Locate the cell with the specified text and output its (x, y) center coordinate. 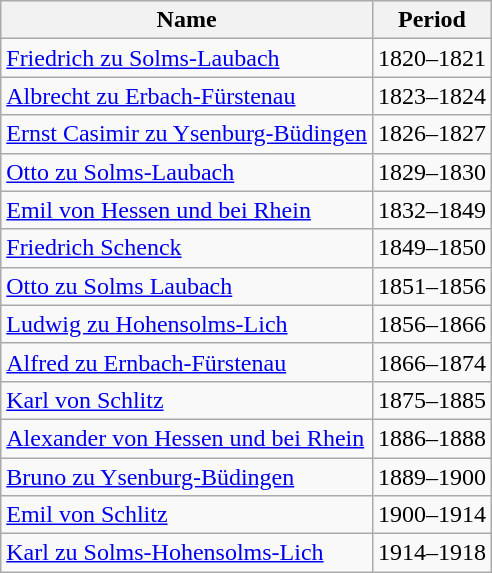
1866–1874 (432, 362)
1914–1918 (432, 553)
1856–1866 (432, 324)
Ernst Casimir zu Ysenburg-Büdingen (187, 134)
Ludwig zu Hohensolms-Lich (187, 324)
Alfred zu Ernbach-Fürstenau (187, 362)
Friedrich zu Solms-Laubach (187, 58)
Otto zu Solms-Laubach (187, 172)
1851–1856 (432, 286)
1849–1850 (432, 248)
1823–1824 (432, 96)
Albrecht zu Erbach-Fürstenau (187, 96)
Alexander von Hessen und bei Rhein (187, 438)
1820–1821 (432, 58)
1829–1830 (432, 172)
1886–1888 (432, 438)
1875–1885 (432, 400)
1889–1900 (432, 477)
Otto zu Solms Laubach (187, 286)
Friedrich Schenck (187, 248)
1900–1914 (432, 515)
Name (187, 20)
Emil von Schlitz (187, 515)
1832–1849 (432, 210)
Karl zu Solms-Hohensolms-Lich (187, 553)
Karl von Schlitz (187, 400)
1826–1827 (432, 134)
Period (432, 20)
Bruno zu Ysenburg-Büdingen (187, 477)
Emil von Hessen und bei Rhein (187, 210)
